Determine the (x, y) coordinate at the center of the cell enclosing the given text.  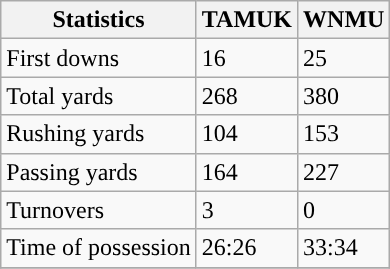
Turnovers (99, 210)
Time of possession (99, 248)
0 (344, 210)
Passing yards (99, 172)
3 (246, 210)
268 (246, 96)
Statistics (99, 20)
WNMU (344, 20)
227 (344, 172)
TAMUK (246, 20)
33:34 (344, 248)
Total yards (99, 96)
380 (344, 96)
25 (344, 58)
153 (344, 134)
Rushing yards (99, 134)
First downs (99, 58)
104 (246, 134)
164 (246, 172)
16 (246, 58)
26:26 (246, 248)
